Locate the cell with the specified text and output its [X, Y] center coordinate. 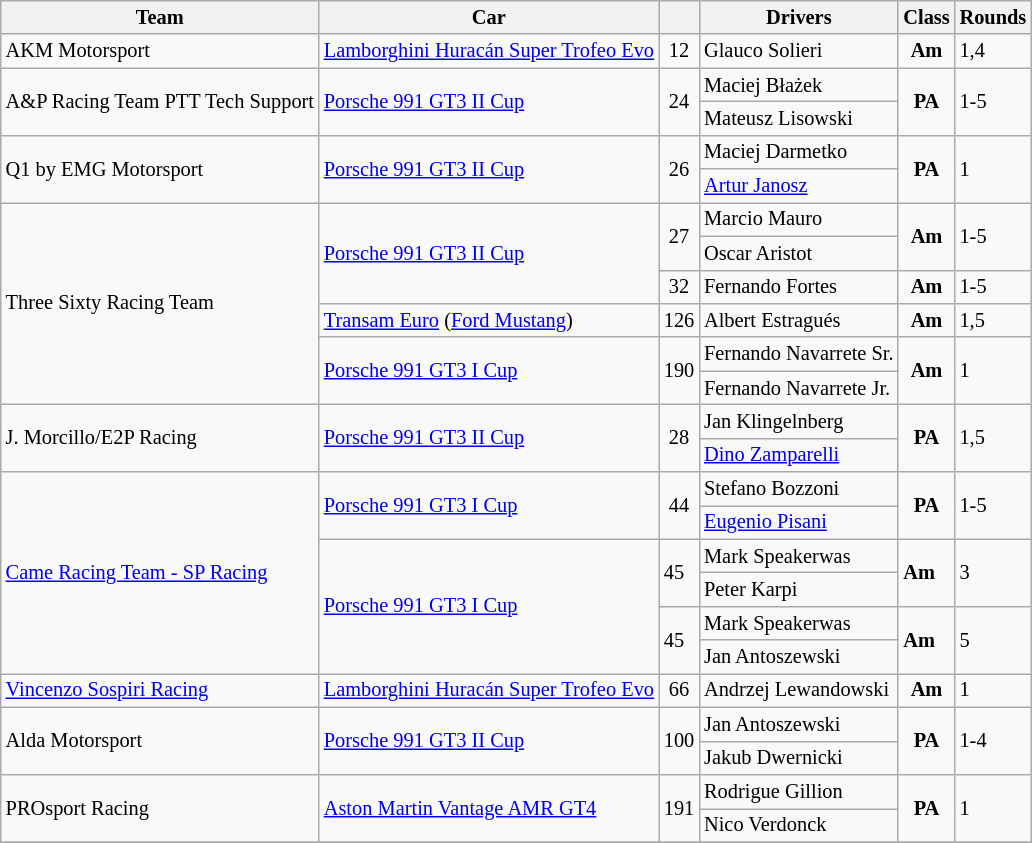
Jakub Dwernicki [798, 758]
Rodrigue Gillion [798, 791]
24 [679, 102]
Andrzej Lewandowski [798, 690]
Vincenzo Sospiri Racing [160, 690]
Nico Verdonck [798, 825]
1,4 [994, 51]
66 [679, 690]
1-4 [994, 740]
Class [926, 17]
100 [679, 740]
Mateusz Lisowski [798, 118]
Aston Martin Vantage AMR GT4 [489, 808]
Oscar Aristot [798, 253]
Q1 by EMG Motorsport [160, 168]
Fernando Navarrete Jr. [798, 388]
Stefano Bozzoni [798, 489]
44 [679, 506]
27 [679, 236]
PROsport Racing [160, 808]
AKM Motorsport [160, 51]
Fernando Navarrete Sr. [798, 354]
Drivers [798, 17]
Marcio Mauro [798, 219]
Three Sixty Racing Team [160, 303]
126 [679, 320]
A&P Racing Team PTT Tech Support [160, 102]
Eugenio Pisani [798, 522]
32 [679, 287]
Glauco Solieri [798, 51]
12 [679, 51]
Fernando Fortes [798, 287]
Peter Karpi [798, 589]
Came Racing Team - SP Racing [160, 573]
Dino Zamparelli [798, 455]
191 [679, 808]
Transam Euro (Ford Mustang) [489, 320]
Artur Janosz [798, 186]
Alda Motorsport [160, 740]
5 [994, 640]
Car [489, 17]
190 [679, 370]
Rounds [994, 17]
Maciej Darmetko [798, 152]
Albert Estragués [798, 320]
Team [160, 17]
28 [679, 438]
26 [679, 168]
3 [994, 572]
Maciej Błażek [798, 85]
J. Morcillo/E2P Racing [160, 438]
Jan Klingelnberg [798, 421]
